Find where the given text appears and provide that cell's center as [x, y] coordinate. 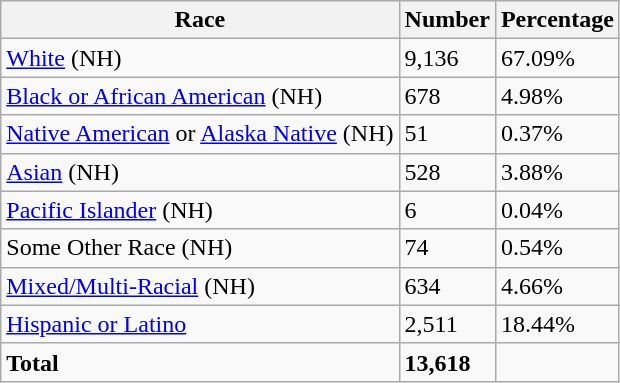
Pacific Islander (NH) [200, 210]
Mixed/Multi-Racial (NH) [200, 286]
0.04% [557, 210]
74 [447, 248]
4.66% [557, 286]
634 [447, 286]
67.09% [557, 58]
Percentage [557, 20]
Native American or Alaska Native (NH) [200, 134]
Some Other Race (NH) [200, 248]
678 [447, 96]
0.54% [557, 248]
51 [447, 134]
6 [447, 210]
4.98% [557, 96]
3.88% [557, 172]
Race [200, 20]
13,618 [447, 362]
2,511 [447, 324]
9,136 [447, 58]
0.37% [557, 134]
Black or African American (NH) [200, 96]
Total [200, 362]
18.44% [557, 324]
White (NH) [200, 58]
Number [447, 20]
Asian (NH) [200, 172]
Hispanic or Latino [200, 324]
528 [447, 172]
